Locate the cell with the specified text and output its (X, Y) center coordinate. 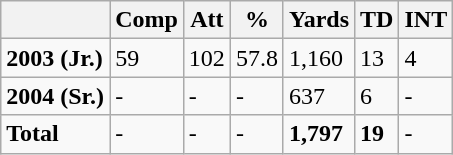
4 (426, 58)
1,160 (318, 58)
59 (147, 58)
Yards (318, 20)
6 (377, 96)
637 (318, 96)
102 (206, 58)
57.8 (256, 58)
2004 (Sr.) (56, 96)
1,797 (318, 134)
INT (426, 20)
TD (377, 20)
2003 (Jr.) (56, 58)
% (256, 20)
Att (206, 20)
Total (56, 134)
13 (377, 58)
Comp (147, 20)
19 (377, 134)
